Determine the [X, Y] coordinate at the center of the cell enclosing the given text.  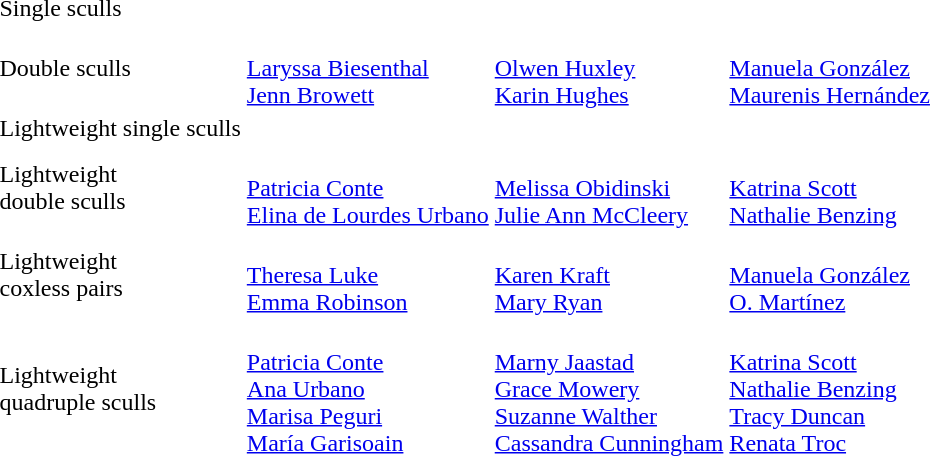
Patricia Conte Elina de Lourdes Urbano [368, 188]
Melissa Obidinski Julie Ann McCleery [609, 188]
Olwen Huxley Karin Hughes [609, 68]
Karen Kraft Mary Ryan [609, 275]
Laryssa Biesenthal Jenn Browett [368, 68]
Theresa Luke Emma Robinson [368, 275]
